Return the (X, Y) coordinate for the center point of the cell that contains the specified text.  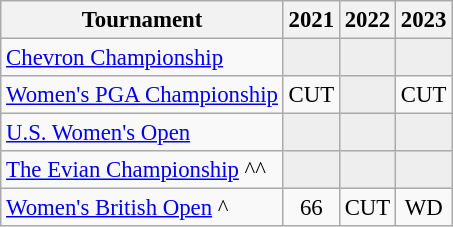
2023 (424, 20)
66 (311, 208)
WD (424, 208)
2021 (311, 20)
Chevron Championship (142, 58)
The Evian Championship ^^ (142, 170)
Tournament (142, 20)
2022 (367, 20)
Women's PGA Championship (142, 95)
Women's British Open ^ (142, 208)
U.S. Women's Open (142, 133)
